Output the [x, y] coordinate of the center of the cell containing the given text.  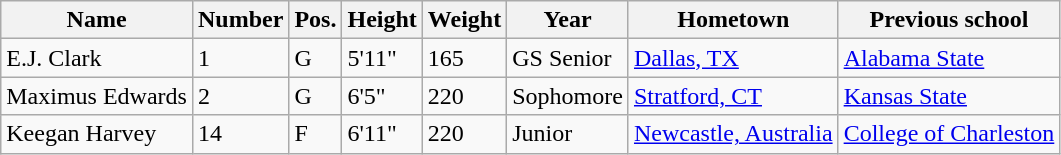
Number [240, 20]
2 [240, 96]
Year [568, 20]
Pos. [316, 20]
Name [97, 20]
Alabama State [949, 58]
Kansas State [949, 96]
Keegan Harvey [97, 134]
College of Charleston [949, 134]
Height [382, 20]
14 [240, 134]
5'11" [382, 58]
165 [464, 58]
F [316, 134]
Stratford, CT [733, 96]
Junior [568, 134]
GS Senior [568, 58]
Newcastle, Australia [733, 134]
6'5" [382, 96]
Weight [464, 20]
6'11" [382, 134]
Sophomore [568, 96]
1 [240, 58]
E.J. Clark [97, 58]
Hometown [733, 20]
Previous school [949, 20]
Dallas, TX [733, 58]
Maximus Edwards [97, 96]
